Capture the cell that displays the provided text and extract its (X, Y) central coordinate. 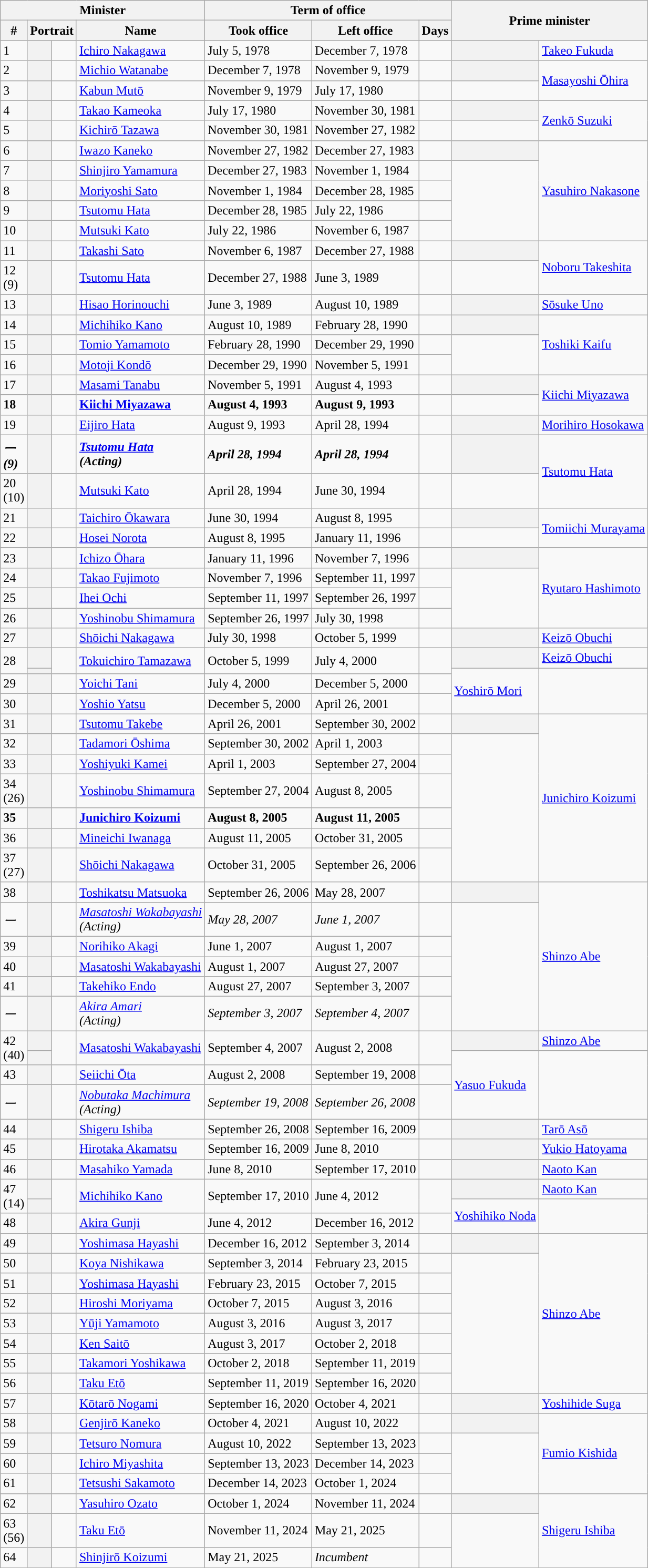
Masayoshi Ōhira (593, 80)
Seiichi Ōta (140, 1075)
11 (14, 251)
Term of office (328, 11)
55 (14, 1364)
Hisao Horinouchi (140, 305)
Akira Amari(Acting) (140, 1013)
3 (14, 90)
38 (14, 892)
Ichiro Nakagawa (140, 50)
Tsutomu Takebe (140, 724)
47(14) (14, 1196)
Took office (259, 30)
30 (14, 704)
18 (14, 405)
51 (14, 1283)
Hosei Norota (140, 538)
Yoichi Tani (140, 684)
Tadamori Ōshima (140, 744)
Kichirō Tazawa (140, 130)
Yasuhiro Ozato (140, 1503)
17 (14, 385)
Taichiro Ōkawara (140, 518)
34(26) (14, 791)
Akira Gunji (140, 1223)
16 (14, 365)
Tomio Yamamoto (140, 345)
53 (14, 1323)
28 (14, 661)
Yoshio Yatsu (140, 704)
59 (14, 1443)
Name (140, 30)
46 (14, 1169)
2 (14, 70)
Motoji Kondō (140, 365)
Norihiko Akagi (140, 946)
Noboru Takeshita (593, 268)
39 (14, 946)
56 (14, 1383)
13 (14, 305)
40 (14, 967)
42 (40) (14, 1048)
Tarō Asō (593, 1129)
July 5, 1978 (259, 50)
10 (14, 230)
15 (14, 345)
Koya Nishikawa (140, 1263)
58 (14, 1423)
Ryutaro Hashimoto (593, 588)
Takamori Yoshikawa (140, 1364)
32 (14, 744)
Takeo Fukuda (593, 50)
Tokuichiro Tamazawa (140, 661)
12(9) (14, 278)
Ken Saitō (140, 1343)
Masatoshi Wakabayashi(Acting) (140, 919)
20(10) (14, 491)
Genjirō Kaneko (140, 1423)
Prime minister (550, 21)
Portrait (52, 30)
Hiroshi Moriyama (140, 1303)
Tetsushi Sakamoto (140, 1483)
Yasuhiro Nakasone (593, 190)
Shinjiro Yamamura (140, 170)
5 (14, 130)
48 (14, 1223)
1 (14, 50)
Kabun Mutō (140, 90)
23 (14, 558)
63(56) (14, 1531)
7 (14, 170)
Yukio Hatoyama (593, 1149)
52 (14, 1303)
Hirotaka Akamatsu (140, 1149)
Mineichi Iwanaga (140, 838)
Yoshiyuki Kamei (140, 764)
6 (14, 150)
64 (14, 1557)
Takashi Sato (140, 251)
36 (14, 838)
29 (14, 684)
31 (14, 724)
Toshikatsu Matsuoka (140, 892)
4 (14, 110)
Ichizo Ōhara (140, 558)
61 (14, 1483)
# (14, 30)
Tetsuro Nomura (140, 1443)
Days (435, 30)
26 (14, 618)
Iwazo Kaneko (140, 150)
44 (14, 1129)
54 (14, 1343)
8 (14, 190)
22 (14, 538)
Moriyoshi Sato (140, 190)
25 (14, 598)
Incumbent (365, 1557)
27 (14, 638)
49 (14, 1243)
Ichiro Miyashita (140, 1463)
Morihiro Hosokawa (593, 425)
57 (14, 1403)
45 (14, 1149)
Shinjirō Koizumi (140, 1557)
Masahiko Yamada (140, 1169)
Kōtarō Nogami (140, 1403)
Yūji Yamamoto (140, 1323)
60 (14, 1463)
Minister (103, 11)
9 (14, 210)
Zenkō Suzuki (593, 120)
62 (14, 1503)
Michio Watanabe (140, 70)
43 (14, 1075)
ー(9) (14, 454)
Takao Kameoka (140, 110)
Yoshihiko Noda (495, 1216)
Masami Tanabu (140, 385)
41 (14, 987)
Yoshirō Mori (495, 691)
Nobutaka Machimura(Acting) (140, 1102)
Takehiko Endo (140, 987)
Left office (365, 30)
21 (14, 518)
50 (14, 1263)
19 (14, 425)
Takao Fujimoto (140, 578)
14 (14, 325)
37(27) (14, 865)
24 (14, 578)
Eijiro Hata (140, 425)
Tsutomu Hata(Acting) (140, 454)
33 (14, 764)
Ihei Ochi (140, 598)
Yoshihide Suga (593, 1403)
Yasuo Fukuda (495, 1085)
Toshiki Kaifu (593, 345)
Tomiichi Murayama (593, 528)
35 (14, 818)
Fumio Kishida (593, 1453)
Sōsuke Uno (593, 305)
